Detect which cell encompasses the target text, then output its [x, y] center coordinate. 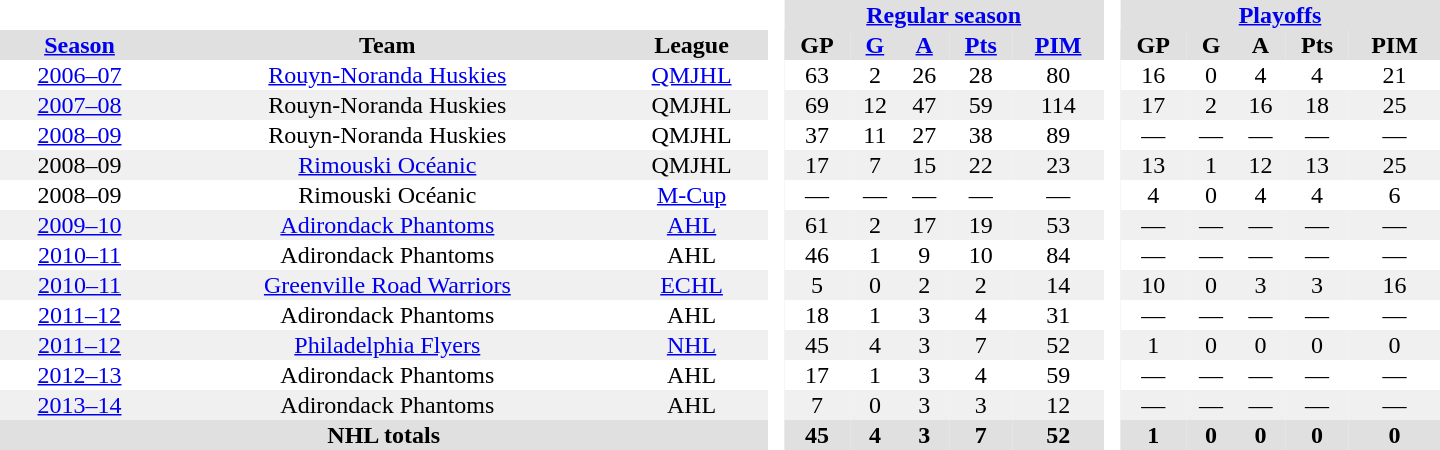
2007–08 [80, 105]
63 [817, 75]
46 [817, 255]
ECHL [692, 285]
27 [924, 135]
23 [1058, 165]
114 [1058, 105]
9 [924, 255]
NHL totals [384, 435]
2006–07 [80, 75]
2009–10 [80, 225]
37 [817, 135]
NHL [692, 345]
69 [817, 105]
47 [924, 105]
6 [1394, 195]
61 [817, 225]
Philadelphia Flyers [388, 345]
22 [981, 165]
28 [981, 75]
Playoffs [1280, 15]
2013–14 [80, 405]
84 [1058, 255]
Season [80, 45]
19 [981, 225]
53 [1058, 225]
5 [817, 285]
M-Cup [692, 195]
31 [1058, 315]
80 [1058, 75]
2012–13 [80, 375]
38 [981, 135]
League [692, 45]
Regular season [944, 15]
21 [1394, 75]
Greenville Road Warriors [388, 285]
Team [388, 45]
89 [1058, 135]
11 [874, 135]
26 [924, 75]
15 [924, 165]
14 [1058, 285]
